Pinpoint the cell where the given text exists, returning its (X, Y) midpoint coordinate. 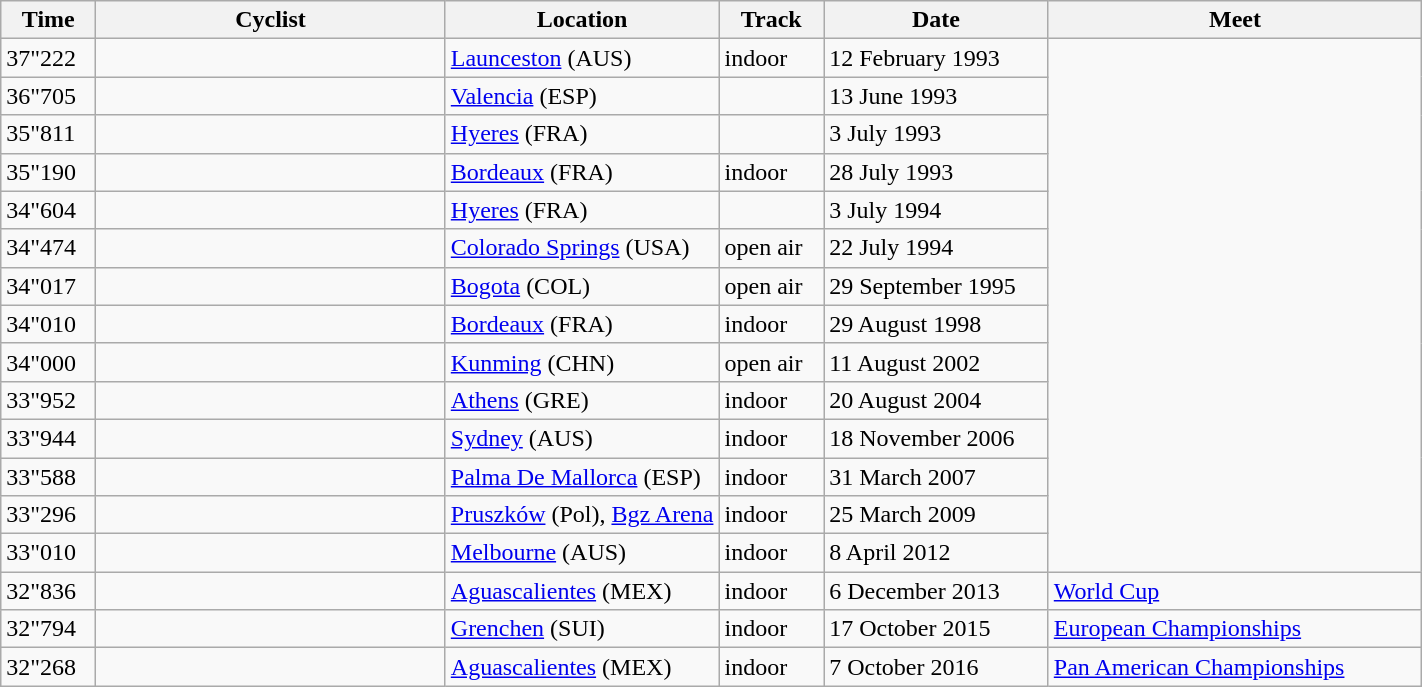
European Championships (1234, 629)
32"836 (48, 591)
34"000 (48, 362)
Launceston (AUS) (582, 58)
33"944 (48, 438)
Grenchen (SUI) (582, 629)
25 March 2009 (936, 515)
Track (772, 20)
29 September 1995 (936, 286)
Bogota (COL) (582, 286)
13 June 1993 (936, 96)
34"474 (48, 248)
Melbourne (AUS) (582, 553)
32"268 (48, 667)
Valencia (ESP) (582, 96)
35"190 (48, 172)
18 November 2006 (936, 438)
31 March 2007 (936, 477)
Palma De Mallorca (ESP) (582, 477)
Cyclist (270, 20)
34"017 (48, 286)
Colorado Springs (USA) (582, 248)
Athens (GRE) (582, 400)
3 July 1993 (936, 134)
Location (582, 20)
37"222 (48, 58)
12 February 1993 (936, 58)
17 October 2015 (936, 629)
3 July 1994 (936, 210)
Kunming (CHN) (582, 362)
Time (48, 20)
20 August 2004 (936, 400)
34"010 (48, 324)
Pruszków (Pol), Bgz Arena (582, 515)
34"604 (48, 210)
36"705 (48, 96)
33"952 (48, 400)
29 August 1998 (936, 324)
32"794 (48, 629)
Date (936, 20)
6 December 2013 (936, 591)
22 July 1994 (936, 248)
11 August 2002 (936, 362)
Sydney (AUS) (582, 438)
33"296 (48, 515)
33"010 (48, 553)
8 April 2012 (936, 553)
33"588 (48, 477)
Meet (1234, 20)
28 July 1993 (936, 172)
Pan American Championships (1234, 667)
35"811 (48, 134)
7 October 2016 (936, 667)
World Cup (1234, 591)
